Extract the [x, y] coordinate from the center of the cell holding the provided text.  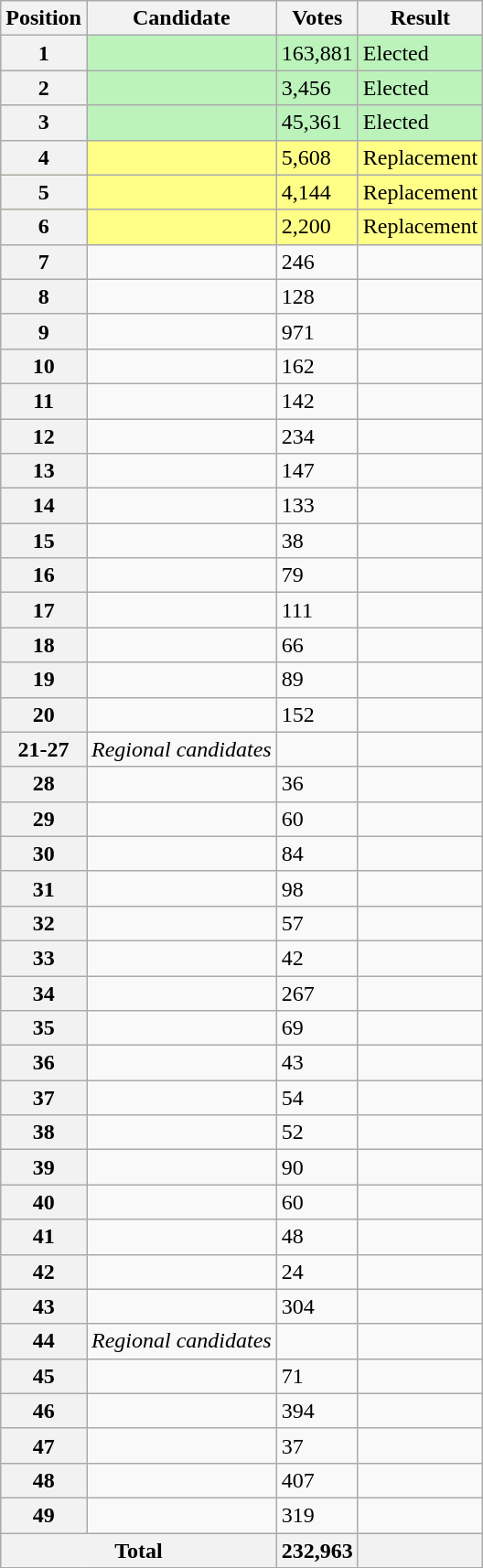
971 [317, 331]
19 [44, 680]
5 [44, 192]
267 [317, 993]
20 [44, 714]
32 [44, 923]
9 [44, 331]
10 [44, 366]
4,144 [317, 192]
33 [44, 958]
35 [44, 1028]
6 [44, 227]
232,963 [317, 1551]
69 [317, 1028]
4 [44, 157]
41 [44, 1237]
Result [420, 18]
46 [44, 1411]
246 [317, 262]
8 [44, 296]
34 [44, 993]
11 [44, 401]
Votes [317, 18]
90 [317, 1167]
29 [44, 819]
Total [139, 1551]
12 [44, 436]
7 [44, 262]
147 [317, 471]
3 [44, 123]
5,608 [317, 157]
40 [44, 1202]
3,456 [317, 88]
21-27 [44, 749]
71 [317, 1376]
66 [317, 645]
84 [317, 854]
394 [317, 1411]
319 [317, 1515]
Position [44, 18]
163,881 [317, 53]
28 [44, 784]
57 [317, 923]
Candidate [181, 18]
98 [317, 888]
128 [317, 296]
18 [44, 645]
2 [44, 88]
49 [44, 1515]
133 [317, 506]
304 [317, 1306]
44 [44, 1341]
89 [317, 680]
24 [317, 1272]
54 [317, 1098]
162 [317, 366]
234 [317, 436]
45,361 [317, 123]
39 [44, 1167]
17 [44, 610]
1 [44, 53]
45 [44, 1376]
16 [44, 575]
14 [44, 506]
142 [317, 401]
152 [317, 714]
52 [317, 1133]
31 [44, 888]
30 [44, 854]
13 [44, 471]
47 [44, 1445]
79 [317, 575]
2,200 [317, 227]
111 [317, 610]
407 [317, 1480]
15 [44, 541]
